Return the (X, Y) coordinate for the center point of the cell that contains the specified text.  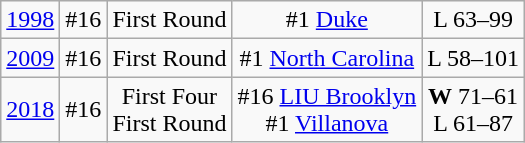
L 63–99 (474, 20)
2018 (30, 110)
1998 (30, 20)
L 58–101 (474, 58)
2009 (30, 58)
W 71–61 L 61–87 (474, 110)
#16 LIU Brooklyn#1 Villanova (327, 110)
#1 North Carolina (327, 58)
#1 Duke (327, 20)
First FourFirst Round (170, 110)
